Extract the [X, Y] coordinate from the center of the cell holding the provided text.  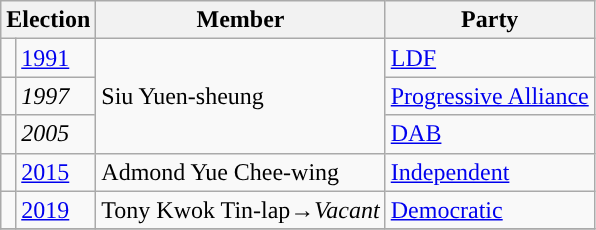
Democratic [490, 210]
Member [240, 20]
1997 [56, 96]
2005 [56, 134]
LDF [490, 58]
DAB [490, 134]
Siu Yuen-sheung [240, 96]
2019 [56, 210]
Admond Yue Chee-wing [240, 172]
Party [490, 20]
Election [48, 20]
Independent [490, 172]
Progressive Alliance [490, 96]
1991 [56, 58]
2015 [56, 172]
Tony Kwok Tin-lap→Vacant [240, 210]
